Detect which cell encompasses the target text, then output its (X, Y) center coordinate. 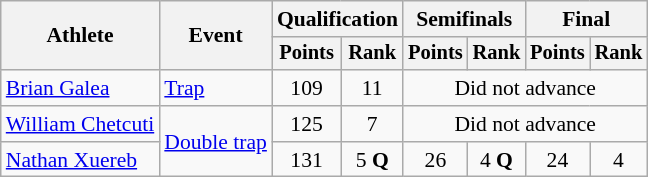
Semifinals (464, 19)
Double trap (216, 142)
125 (306, 124)
Trap (216, 88)
Final (586, 19)
Event (216, 36)
7 (372, 124)
Brian Galea (80, 88)
11 (372, 88)
William Chetcuti (80, 124)
109 (306, 88)
Athlete (80, 36)
Qualification (338, 19)
